Find where the given text appears and provide that cell's center as [X, Y] coordinate. 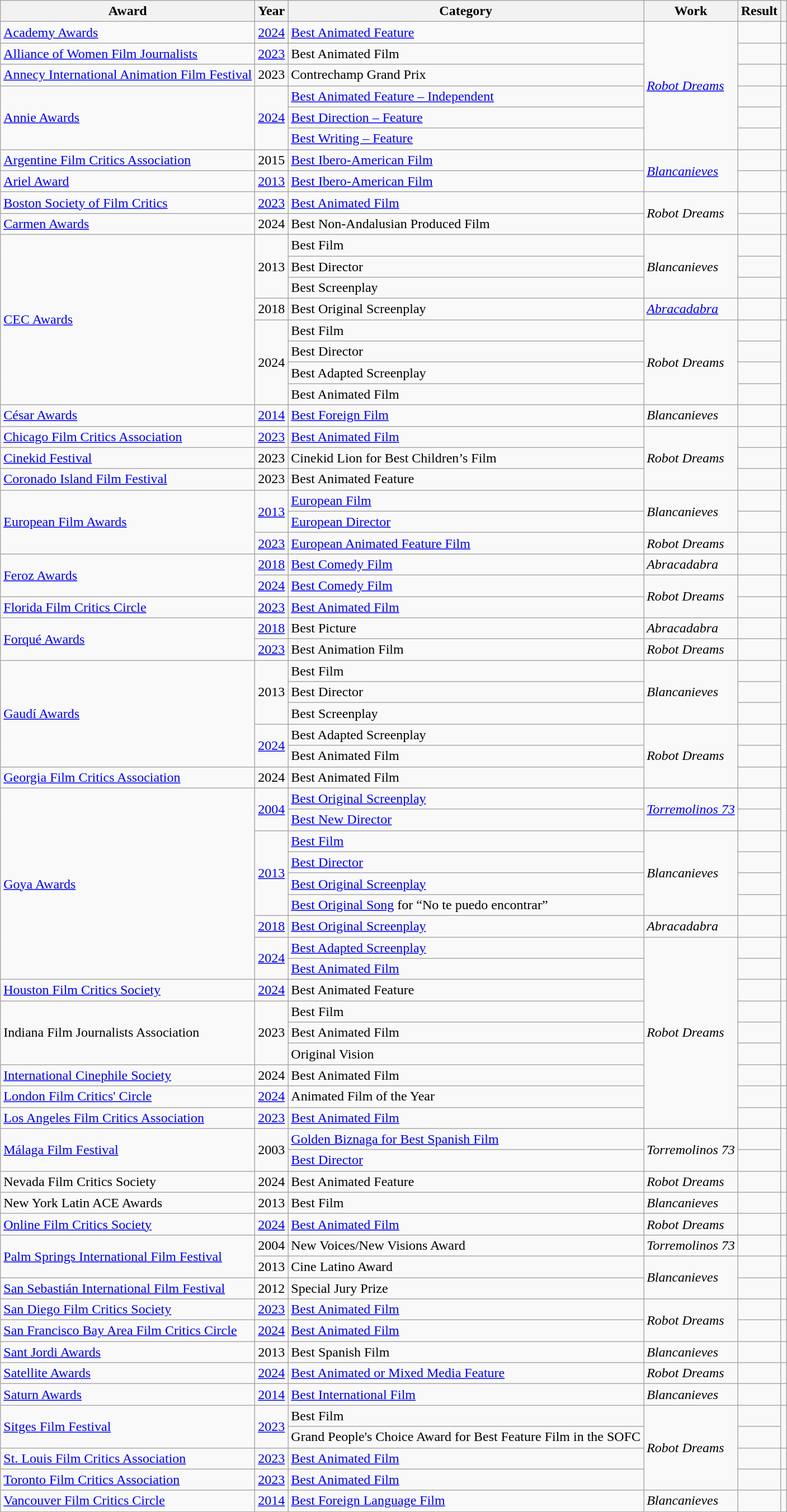
Toronto Film Critics Association [128, 1480]
2003 [272, 1150]
Nevada Film Critics Society [128, 1182]
Contrechamp Grand Prix [466, 75]
Online Film Critics Society [128, 1224]
London Film Critics' Circle [128, 1097]
Gaudí Awards [128, 714]
Work [691, 11]
Vancouver Film Critics Circle [128, 1501]
Indiana Film Journalists Association [128, 1033]
CEC Awards [128, 319]
Best Animated Feature – Independent [466, 96]
Best Original Song for “No te puedo encontrar” [466, 905]
Alliance of Women Film Journalists [128, 54]
Coronado Island Film Festival [128, 479]
Chicago Film Critics Association [128, 437]
Los Angeles Film Critics Association [128, 1118]
European Film Awards [128, 522]
Georgia Film Critics Association [128, 777]
2012 [272, 1288]
Palm Springs International Film Festival [128, 1256]
Best New Director [466, 820]
Florida Film Critics Circle [128, 607]
Best Animation Film [466, 650]
Carmen Awards [128, 224]
Sitges Film Festival [128, 1426]
Cinekid Festival [128, 458]
Annie Awards [128, 117]
San Sebastián International Film Festival [128, 1288]
Golden Biznaga for Best Spanish Film [466, 1139]
St. Louis Film Critics Association [128, 1458]
Sant Jordi Awards [128, 1352]
Best Foreign Film [466, 415]
Málaga Film Festival [128, 1150]
Houston Film Critics Society [128, 990]
European Film [466, 500]
Annecy International Animation Film Festival [128, 75]
Best Writing – Feature [466, 139]
2015 [272, 160]
Best Direction – Feature [466, 117]
European Animated Feature Film [466, 543]
Argentine Film Critics Association [128, 160]
Best Foreign Language Film [466, 1501]
Result [759, 11]
New York Latin ACE Awards [128, 1203]
Original Vision [466, 1054]
New Voices/New Visions Award [466, 1245]
Cinekid Lion for Best Children’s Film [466, 458]
Category [466, 11]
San Diego Film Critics Society [128, 1310]
Best Non-Andalusian Produced Film [466, 224]
European Director [466, 522]
Academy Awards [128, 32]
Best International Film [466, 1395]
Year [272, 11]
Cine Latino Award [466, 1267]
Grand People's Choice Award for Best Feature Film in the SOFC [466, 1437]
Boston Society of Film Critics [128, 202]
San Francisco Bay Area Film Critics Circle [128, 1331]
Best Spanish Film [466, 1352]
Goya Awards [128, 883]
César Awards [128, 415]
Animated Film of the Year [466, 1097]
Saturn Awards [128, 1395]
Best Picture [466, 629]
Special Jury Prize [466, 1288]
Best Animated or Mixed Media Feature [466, 1373]
Feroz Awards [128, 575]
Satellite Awards [128, 1373]
Award [128, 11]
International Cinephile Society [128, 1075]
Forqué Awards [128, 639]
Ariel Award [128, 181]
